Pinpoint the cell where the given text exists, returning its (X, Y) midpoint coordinate. 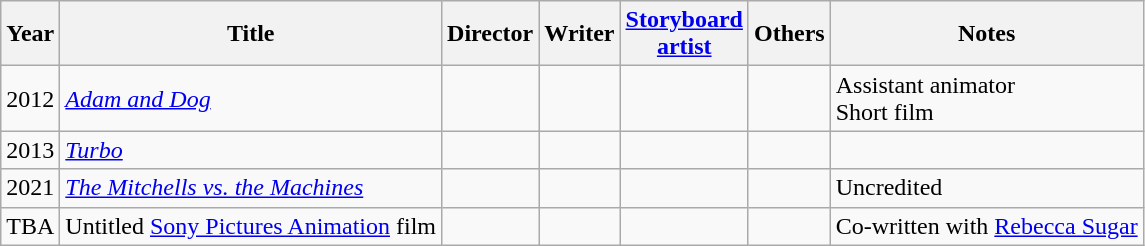
Untitled Sony Pictures Animation film (251, 226)
Writer (580, 34)
Others (789, 34)
TBA (30, 226)
2012 (30, 98)
Uncredited (986, 188)
Director (490, 34)
Adam and Dog (251, 98)
2013 (30, 150)
Year (30, 34)
The Mitchells vs. the Machines (251, 188)
Title (251, 34)
Notes (986, 34)
Assistant animatorShort film (986, 98)
Co-written with Rebecca Sugar (986, 226)
Turbo (251, 150)
Storyboardartist (684, 34)
2021 (30, 188)
